Return (X, Y) of the center of cell containing provided text 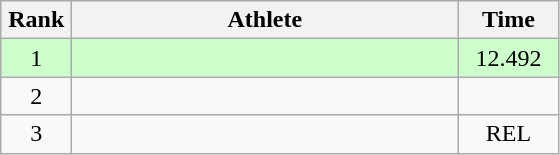
1 (36, 58)
REL (508, 134)
Time (508, 20)
Athlete (265, 20)
12.492 (508, 58)
Rank (36, 20)
2 (36, 96)
3 (36, 134)
